Pinpoint the cell where the given text exists, returning its (x, y) midpoint coordinate. 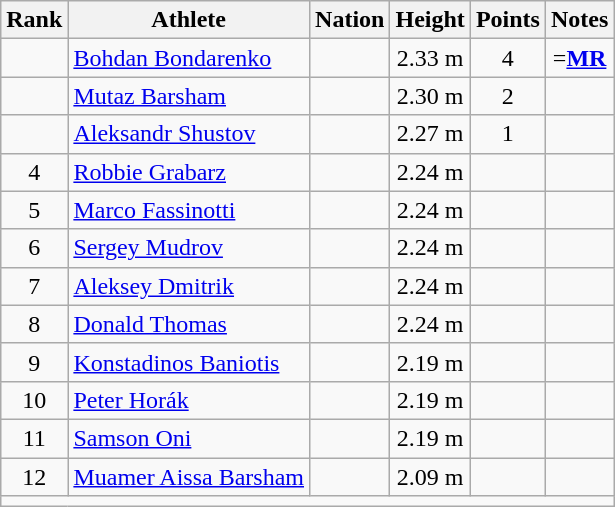
2 (508, 96)
Nation (350, 20)
Notes (579, 20)
2.30 m (430, 96)
Konstadinos Baniotis (189, 362)
8 (34, 324)
Muamer Aissa Barsham (189, 477)
Peter Horák (189, 400)
Points (508, 20)
6 (34, 248)
12 (34, 477)
Robbie Grabarz (189, 172)
11 (34, 438)
2.09 m (430, 477)
Athlete (189, 20)
=MR (579, 58)
Height (430, 20)
Sergey Mudrov (189, 248)
Donald Thomas (189, 324)
Marco Fassinotti (189, 210)
10 (34, 400)
Rank (34, 20)
Aleksey Dmitrik (189, 286)
Aleksandr Shustov (189, 134)
2.27 m (430, 134)
Bohdan Bondarenko (189, 58)
7 (34, 286)
9 (34, 362)
1 (508, 134)
Mutaz Barsham (189, 96)
Samson Oni (189, 438)
2.33 m (430, 58)
5 (34, 210)
